Locate the cell with the specified text and output its [X, Y] center coordinate. 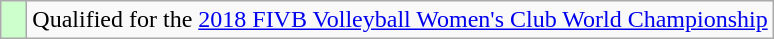
Qualified for the 2018 FIVB Volleyball Women's Club World Championship [400, 20]
